Output the [X, Y] coordinate of the center of the cell containing the given text.  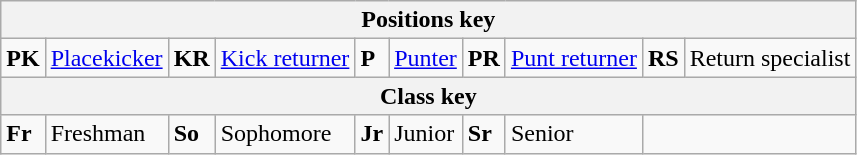
P [372, 58]
PR [484, 58]
Senior [574, 134]
Jr [372, 134]
Punt returner [574, 58]
Kick returner [285, 58]
So [192, 134]
RS [663, 58]
Punter [426, 58]
Junior [426, 134]
Return specialist [770, 58]
Fr [23, 134]
Freshman [106, 134]
Positions key [428, 20]
Placekicker [106, 58]
PK [23, 58]
Sophomore [285, 134]
KR [192, 58]
Class key [428, 96]
Sr [484, 134]
